From the cell containing the given text, extract its center point as (X, Y) coordinate. 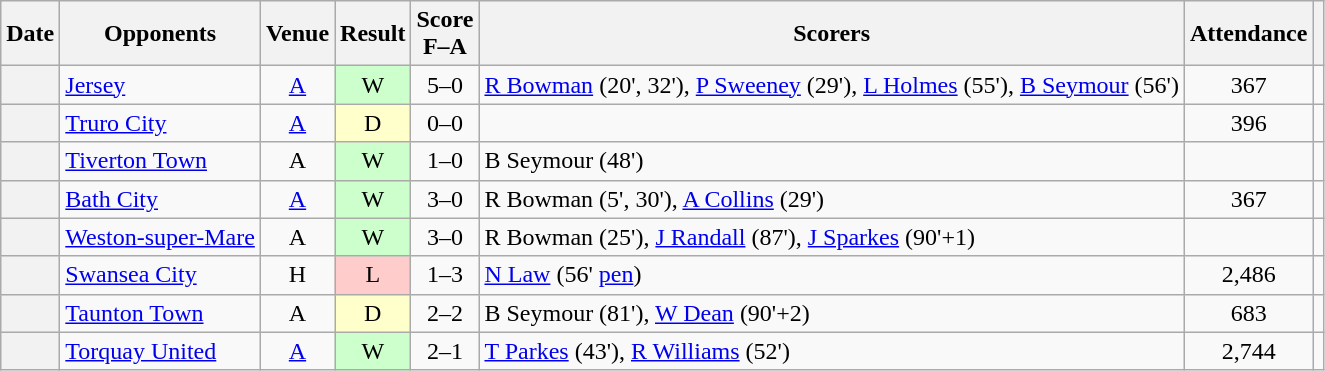
2–2 (445, 313)
2–1 (445, 351)
1–0 (445, 161)
ScoreF–A (445, 34)
Scorers (832, 34)
Attendance (1248, 34)
Jersey (160, 85)
683 (1248, 313)
Truro City (160, 123)
L (373, 275)
1–3 (445, 275)
0–0 (445, 123)
Tiverton Town (160, 161)
Venue (297, 34)
T Parkes (43'), R Williams (52') (832, 351)
Date (30, 34)
396 (1248, 123)
Taunton Town (160, 313)
5–0 (445, 85)
R Bowman (25'), J Randall (87'), J Sparkes (90'+1) (832, 237)
N Law (56' pen) (832, 275)
Opponents (160, 34)
2,744 (1248, 351)
R Bowman (5', 30'), A Collins (29') (832, 199)
B Seymour (48') (832, 161)
Swansea City (160, 275)
R Bowman (20', 32'), P Sweeney (29'), L Holmes (55'), B Seymour (56') (832, 85)
H (297, 275)
Bath City (160, 199)
Weston-super-Mare (160, 237)
Result (373, 34)
Torquay United (160, 351)
2,486 (1248, 275)
B Seymour (81'), W Dean (90'+2) (832, 313)
